Provide the [x, y] coordinate of the cell's center where the given text is located.  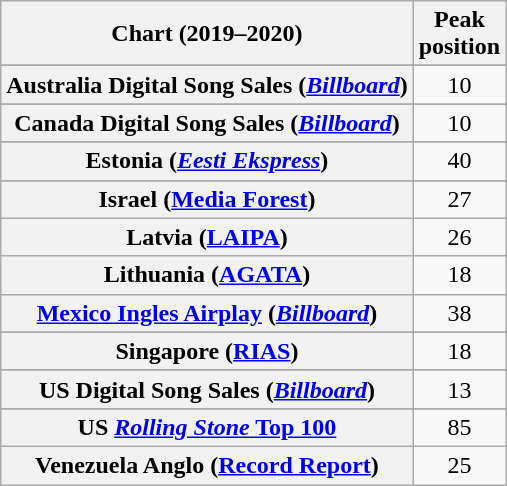
Israel (Media Forest) [207, 199]
Mexico Ingles Airplay (Billboard) [207, 313]
40 [459, 161]
Chart (2019–2020) [207, 34]
US Digital Song Sales (Billboard) [207, 389]
Canada Digital Song Sales (Billboard) [207, 123]
US Rolling Stone Top 100 [207, 427]
Australia Digital Song Sales (Billboard) [207, 85]
Singapore (RIAS) [207, 351]
13 [459, 389]
Peakposition [459, 34]
38 [459, 313]
26 [459, 237]
25 [459, 465]
Lithuania (AGATA) [207, 275]
27 [459, 199]
Estonia (Eesti Ekspress) [207, 161]
85 [459, 427]
Venezuela Anglo (Record Report) [207, 465]
Latvia (LAIPA) [207, 237]
